Detect which cell encompasses the target text, then output its (X, Y) center coordinate. 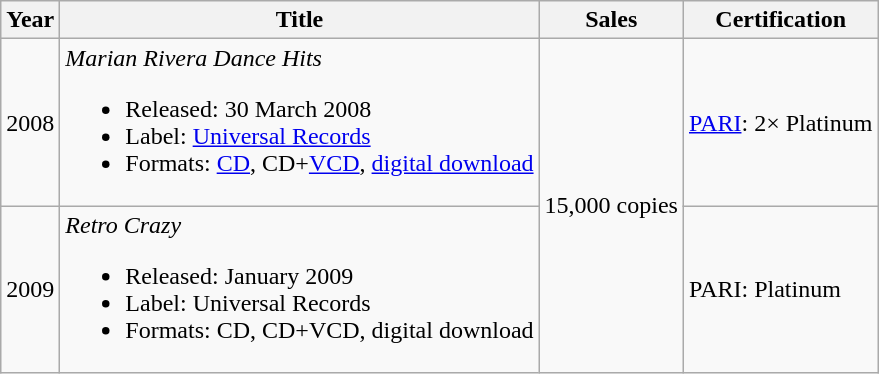
Sales (611, 20)
PARI: Platinum (780, 290)
Marian Rivera Dance HitsReleased: 30 March 2008Label: Universal RecordsFormats: CD, CD+VCD, digital download (300, 122)
Year (30, 20)
Title (300, 20)
2008 (30, 122)
15,000 copies (611, 206)
Retro CrazyReleased: January 2009Label: Universal RecordsFormats: CD, CD+VCD, digital download (300, 290)
PARI: 2× Platinum (780, 122)
Certification (780, 20)
2009 (30, 290)
